Pinpoint the cell where the given text exists, returning its (x, y) midpoint coordinate. 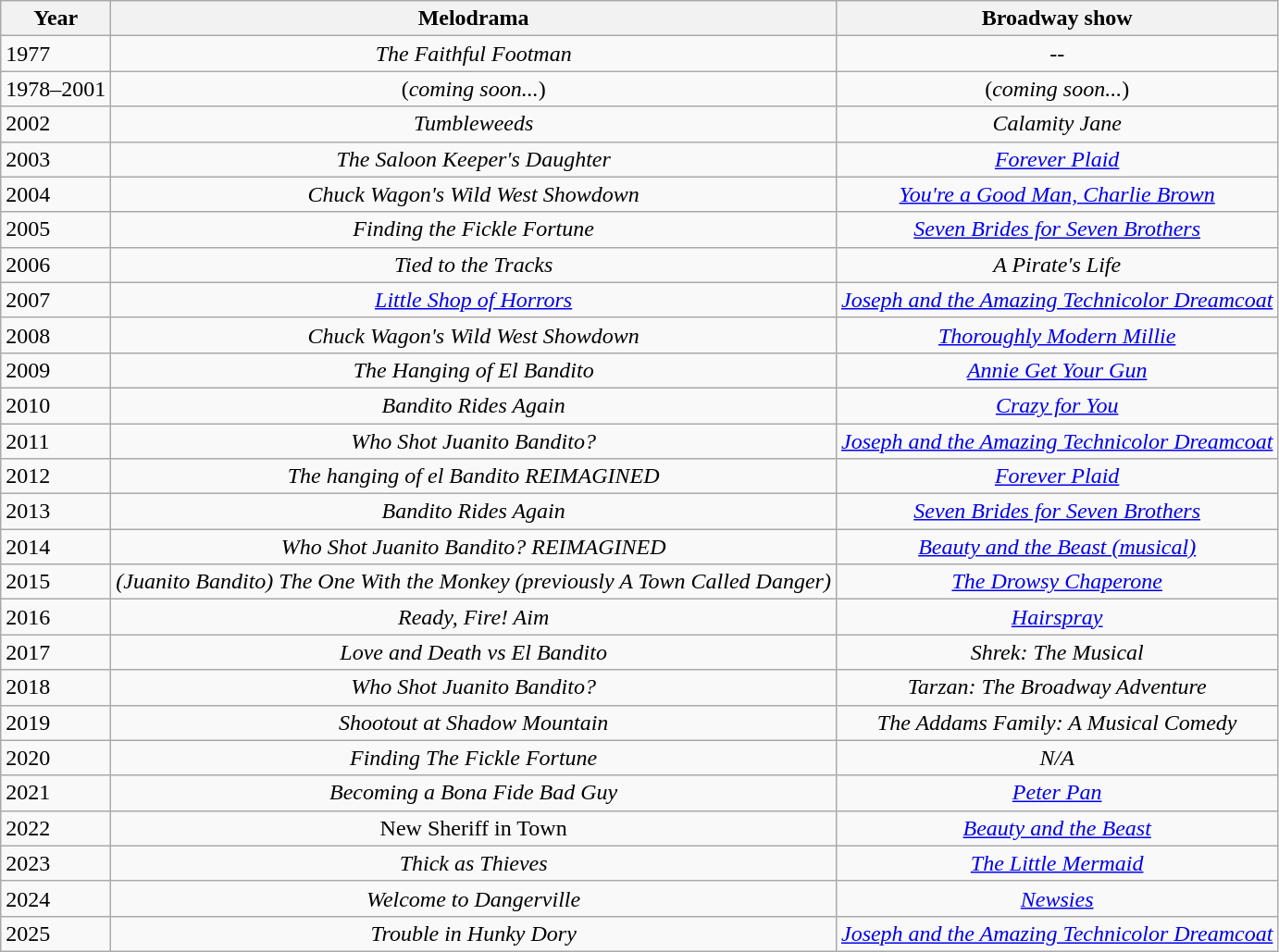
Year (56, 19)
2009 (56, 370)
2024 (56, 898)
2015 (56, 582)
Finding the Fickle Fortune (474, 229)
Beauty and the Beast (1057, 828)
Becoming a Bona Fide Bad Guy (474, 793)
Thick as Thieves (474, 863)
Finding The Fickle Fortune (474, 758)
2011 (56, 441)
Annie Get Your Gun (1057, 370)
2007 (56, 300)
A Pirate's Life (1057, 265)
The Hanging of El Bandito (474, 370)
The Addams Family: A Musical Comedy (1057, 723)
2008 (56, 335)
2013 (56, 512)
Newsies (1057, 898)
2020 (56, 758)
2022 (56, 828)
Little Shop of Horrors (474, 300)
2017 (56, 652)
2019 (56, 723)
2010 (56, 405)
The hanging of el Bandito REIMAGINED (474, 476)
2014 (56, 547)
N/A (1057, 758)
Ready, Fire! Aim (474, 617)
2003 (56, 159)
Shootout at Shadow Mountain (474, 723)
Love and Death vs El Bandito (474, 652)
2018 (56, 687)
You're a Good Man, Charlie Brown (1057, 194)
2025 (56, 933)
2005 (56, 229)
Thoroughly Modern Millie (1057, 335)
2004 (56, 194)
1978–2001 (56, 89)
The Little Mermaid (1057, 863)
The Faithful Footman (474, 54)
The Saloon Keeper's Daughter (474, 159)
The Drowsy Chaperone (1057, 582)
2021 (56, 793)
-- (1057, 54)
Beauty and the Beast (musical) (1057, 547)
2012 (56, 476)
Tied to the Tracks (474, 265)
Tarzan: The Broadway Adventure (1057, 687)
Welcome to Dangerville (474, 898)
Calamity Jane (1057, 124)
Shrek: The Musical (1057, 652)
Trouble in Hunky Dory (474, 933)
Peter Pan (1057, 793)
1977 (56, 54)
2006 (56, 265)
2023 (56, 863)
Melodrama (474, 19)
Broadway show (1057, 19)
2002 (56, 124)
Hairspray (1057, 617)
Who Shot Juanito Bandito? REIMAGINED (474, 547)
New Sheriff in Town (474, 828)
Tumbleweeds (474, 124)
2016 (56, 617)
Crazy for You (1057, 405)
(Juanito Bandito) The One With the Monkey (previously A Town Called Danger) (474, 582)
